Locate the cell with the specified text and output its [x, y] center coordinate. 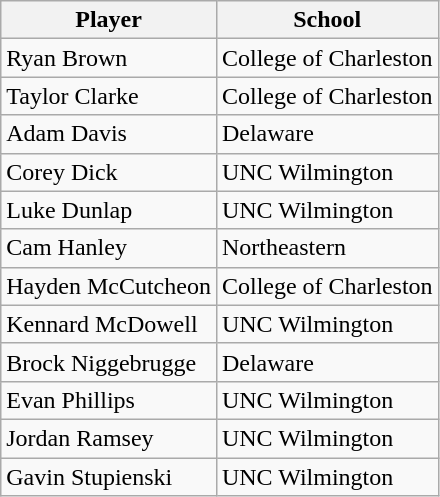
Ryan Brown [109, 58]
Northeastern [327, 248]
Gavin Stupienski [109, 477]
Kennard McDowell [109, 324]
Luke Dunlap [109, 210]
Taylor Clarke [109, 96]
School [327, 20]
Brock Niggebrugge [109, 362]
Evan Phillips [109, 400]
Adam Davis [109, 134]
Cam Hanley [109, 248]
Corey Dick [109, 172]
Hayden McCutcheon [109, 286]
Player [109, 20]
Jordan Ramsey [109, 438]
